Search for the cell housing the specified text and yield its (X, Y) center coordinate. 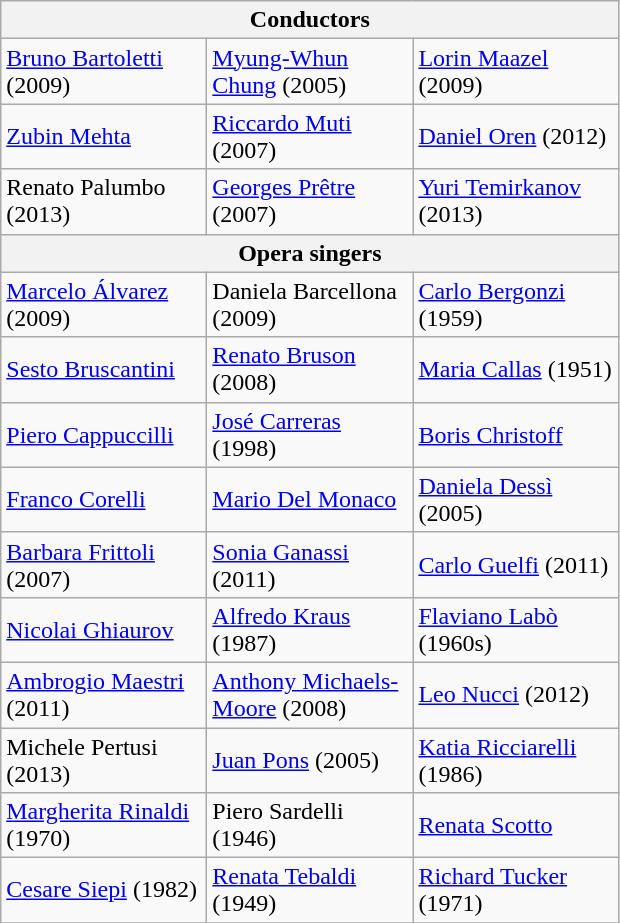
Piero Sardelli (1946) (310, 826)
Margherita Rinaldi (1970) (104, 826)
Katia Ricciarelli (1986) (516, 760)
Conductors (310, 20)
Daniela Dessì (2005) (516, 500)
Alfredo Kraus (1987) (310, 630)
Maria Callas (1951) (516, 370)
Daniel Oren (2012) (516, 136)
Georges Prêtre (2007) (310, 202)
Bruno Bartoletti (2009) (104, 72)
Lorin Maazel (2009) (516, 72)
Renata Scotto (516, 826)
Leo Nucci (2012) (516, 694)
Opera singers (310, 253)
Michele Pertusi (2013) (104, 760)
Anthony Michaels-Moore (2008) (310, 694)
Renata Tebaldi (1949) (310, 890)
Richard Tucker (1971) (516, 890)
Marcelo Álvarez (2009) (104, 304)
Nicolai Ghiaurov (104, 630)
José Carreras (1998) (310, 434)
Daniela Barcellona (2009) (310, 304)
Carlo Bergonzi (1959) (516, 304)
Yuri Temirkanov (2013) (516, 202)
Juan Pons (2005) (310, 760)
Renato Bruson (2008) (310, 370)
Riccardo Muti (2007) (310, 136)
Zubin Mehta (104, 136)
Barbara Frittoli (2007) (104, 564)
Myung-Whun Chung (2005) (310, 72)
Renato Palumbo (2013) (104, 202)
Carlo Guelfi (2011) (516, 564)
Ambrogio Maestri (2011) (104, 694)
Flaviano Labò (1960s) (516, 630)
Boris Christoff (516, 434)
Cesare Siepi (1982) (104, 890)
Mario Del Monaco (310, 500)
Sonia Ganassi (2011) (310, 564)
Piero Cappuccilli (104, 434)
Sesto Bruscantini (104, 370)
Franco Corelli (104, 500)
